Search for the cell housing the specified text and yield its (x, y) center coordinate. 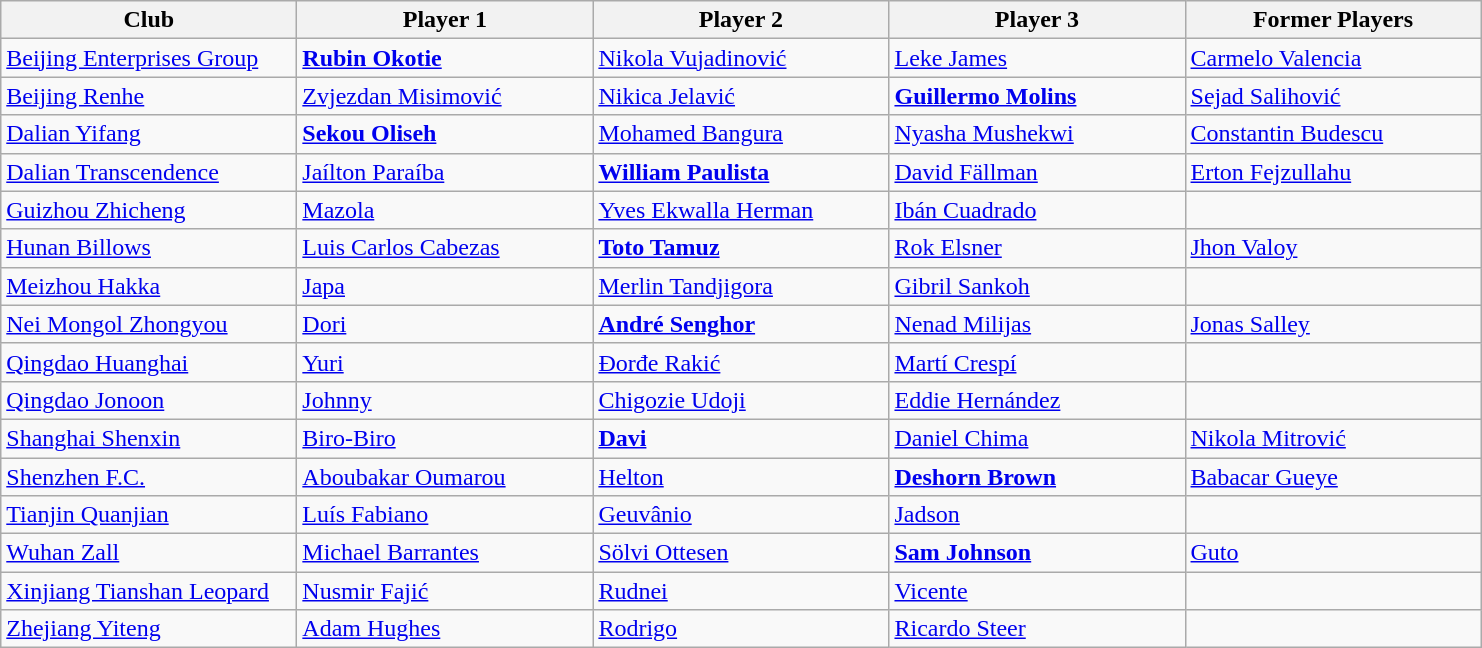
Xinjiang Tianshan Leopard (149, 591)
Nyasha Mushekwi (1037, 134)
Davi (741, 438)
André Senghor (741, 324)
Daniel Chima (1037, 438)
Nenad Milijas (1037, 324)
Zvjezdan Misimović (445, 96)
Guto (1333, 553)
Adam Hughes (445, 629)
Eddie Hernández (1037, 400)
Hunan Billows (149, 248)
Nusmir Fajić (445, 591)
Tianjin Quanjian (149, 515)
Yuri (445, 362)
Jonas Salley (1333, 324)
Player 2 (741, 20)
Nikica Jelavić (741, 96)
William Paulista (741, 172)
Aboubakar Oumarou (445, 477)
Sölvi Ottesen (741, 553)
Club (149, 20)
Shenzhen F.C. (149, 477)
Deshorn Brown (1037, 477)
Michael Barrantes (445, 553)
Mazola (445, 210)
Luis Carlos Cabezas (445, 248)
Guizhou Zhicheng (149, 210)
Nikola Mitrović (1333, 438)
Qingdao Jonoon (149, 400)
Wuhan Zall (149, 553)
Johnny (445, 400)
Biro-Biro (445, 438)
Mohamed Bangura (741, 134)
Rok Elsner (1037, 248)
Erton Fejzullahu (1333, 172)
Japa (445, 286)
Leke James (1037, 58)
Rudnei (741, 591)
Player 1 (445, 20)
Qingdao Huanghai (149, 362)
Guillermo Molins (1037, 96)
Dalian Transcendence (149, 172)
Former Players (1333, 20)
Geuvânio (741, 515)
Sam Johnson (1037, 553)
Sejad Salihović (1333, 96)
Dalian Yifang (149, 134)
Chigozie Udoji (741, 400)
David Fällman (1037, 172)
Nei Mongol Zhongyou (149, 324)
Martí Crespí (1037, 362)
Jadson (1037, 515)
Vicente (1037, 591)
Đorđe Rakić (741, 362)
Babacar Gueye (1333, 477)
Yves Ekwalla Herman (741, 210)
Nikola Vujadinović (741, 58)
Zhejiang Yiteng (149, 629)
Luís Fabiano (445, 515)
Constantin Budescu (1333, 134)
Beijing Renhe (149, 96)
Player 3 (1037, 20)
Toto Tamuz (741, 248)
Merlin Tandjigora (741, 286)
Dori (445, 324)
Jhon Valoy (1333, 248)
Sekou Oliseh (445, 134)
Ricardo Steer (1037, 629)
Jaílton Paraíba (445, 172)
Shanghai Shenxin (149, 438)
Meizhou Hakka (149, 286)
Ibán Cuadrado (1037, 210)
Carmelo Valencia (1333, 58)
Helton (741, 477)
Rodrigo (741, 629)
Gibril Sankoh (1037, 286)
Rubin Okotie (445, 58)
Beijing Enterprises Group (149, 58)
